Return the [X, Y] coordinate for the center point of the cell that contains the specified text.  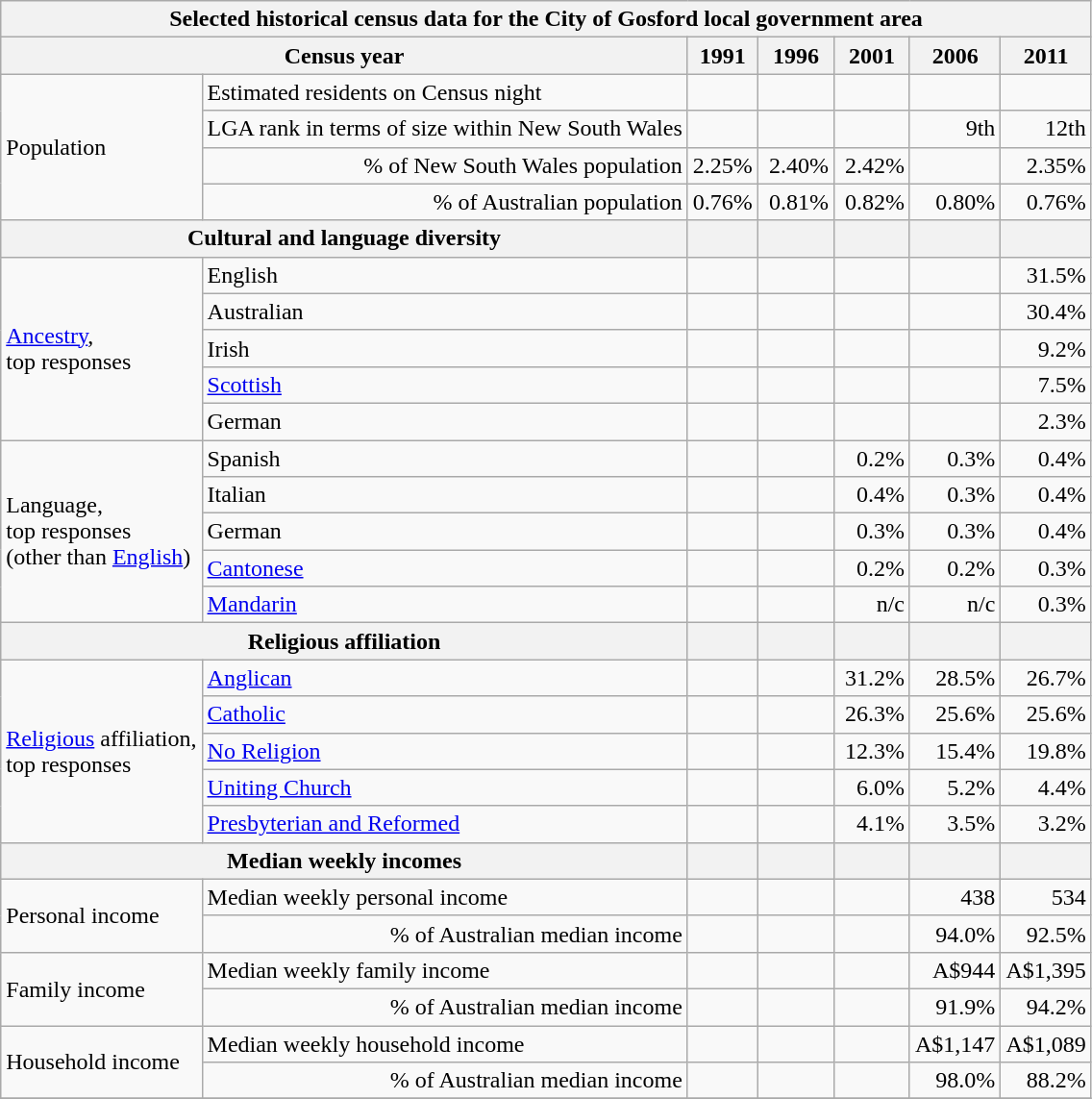
4.1% [871, 824]
2.35% [1046, 165]
26.3% [871, 714]
Estimated residents on Census night [444, 92]
30.4% [1046, 312]
A$1,147 [955, 1043]
2011 [1046, 56]
2006 [955, 56]
5.2% [955, 787]
Spanish [444, 459]
Ancestry,top responses [102, 348]
0.80% [955, 202]
2.25% [723, 165]
Irish [444, 348]
Personal income [102, 915]
91.9% [955, 1007]
9th [955, 129]
Population [102, 147]
Family income [102, 988]
94.2% [1046, 1007]
26.7% [1046, 678]
438 [955, 897]
LGA rank in terms of size within New South Wales [444, 129]
0.82% [871, 202]
88.2% [1046, 1081]
Census year [344, 56]
2001 [871, 56]
4.4% [1046, 787]
Religious affiliation,top responses [102, 751]
92.5% [1046, 934]
534 [1046, 897]
Religious affiliation [344, 641]
98.0% [955, 1081]
2.3% [1046, 421]
6.0% [871, 787]
Presbyterian and Reformed [444, 824]
Median weekly household income [444, 1043]
Cantonese [444, 568]
28.5% [955, 678]
Median weekly incomes [344, 861]
12.3% [871, 751]
1996 [796, 56]
2.40% [796, 165]
7.5% [1046, 385]
% of Australian population [444, 202]
Household income [102, 1062]
1991 [723, 56]
Median weekly personal income [444, 897]
94.0% [955, 934]
12th [1046, 129]
0.81% [796, 202]
31.2% [871, 678]
Scottish [444, 385]
Language,top responses(other than English) [102, 532]
3.5% [955, 824]
Australian [444, 312]
Median weekly family income [444, 970]
9.2% [1046, 348]
15.4% [955, 751]
A$1,395 [1046, 970]
Italian [444, 495]
19.8% [1046, 751]
A$1,089 [1046, 1043]
Uniting Church [444, 787]
Anglican [444, 678]
A$944 [955, 970]
3.2% [1046, 824]
Cultural and language diversity [344, 238]
English [444, 275]
Catholic [444, 714]
% of New South Wales population [444, 165]
2.42% [871, 165]
No Religion [444, 751]
31.5% [1046, 275]
Mandarin [444, 605]
Selected historical census data for the City of Gosford local government area [546, 19]
